Return (X, Y) of the center of cell containing provided text 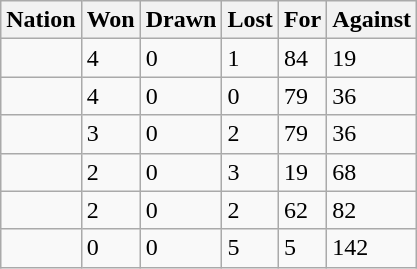
68 (372, 172)
84 (302, 58)
82 (372, 210)
Nation (41, 20)
62 (302, 210)
Drawn (181, 20)
Lost (250, 20)
Won (110, 20)
142 (372, 248)
Against (372, 20)
1 (250, 58)
For (302, 20)
